Extract the [x, y] coordinate from the center of the cell holding the provided text.  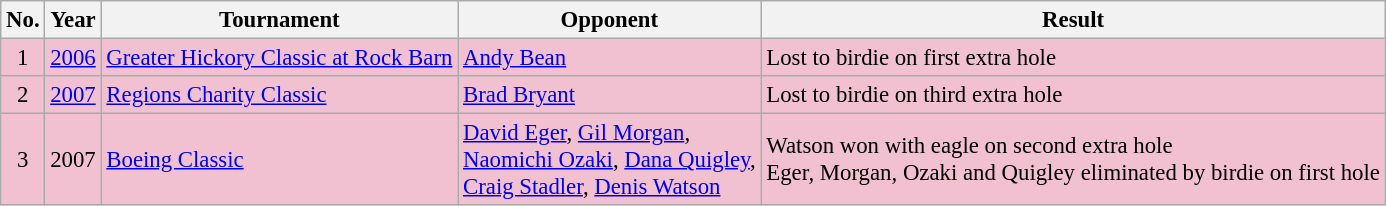
Year [73, 20]
Lost to birdie on first extra hole [1073, 58]
Boeing Classic [280, 160]
2006 [73, 58]
Regions Charity Classic [280, 95]
Greater Hickory Classic at Rock Barn [280, 58]
Watson won with eagle on second extra holeEger, Morgan, Ozaki and Quigley eliminated by birdie on first hole [1073, 160]
Lost to birdie on third extra hole [1073, 95]
3 [23, 160]
Andy Bean [610, 58]
No. [23, 20]
Tournament [280, 20]
David Eger, Gil Morgan, Naomichi Ozaki, Dana Quigley, Craig Stadler, Denis Watson [610, 160]
Opponent [610, 20]
1 [23, 58]
Result [1073, 20]
Brad Bryant [610, 95]
2 [23, 95]
